Scan for the cell matching the given text and deliver its (x, y) coordinate at center. 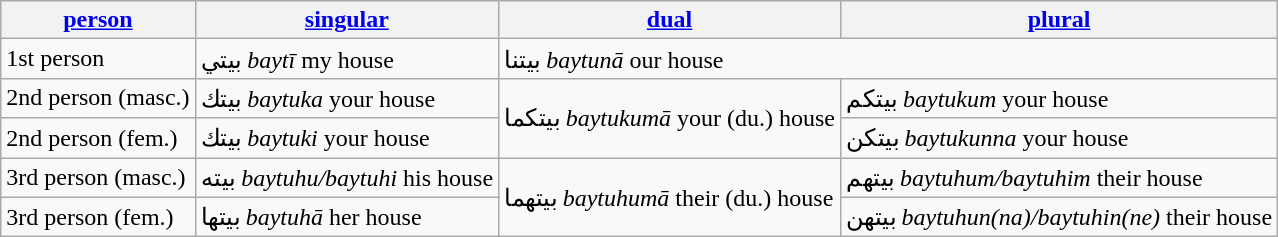
singular (347, 20)
1st person (98, 59)
بيتهن baytuhun(na)/baytuhin(ne) their house (1058, 217)
بيتك baytuki your house (347, 138)
بيتكما baytukumā your (du.) house (670, 118)
2nd person (fem.) (98, 138)
بيتهما baytuhumā their (du.) house (670, 198)
بيتكن baytukunna your house (1058, 138)
3rd person (fem.) (98, 217)
بيتهم baytuhum/baytuhim their house (1058, 178)
2nd person (masc.) (98, 98)
بيتي baytī my house (347, 59)
dual (670, 20)
person (98, 20)
بيتها baytuhā her house (347, 217)
بيتكم baytukum your house (1058, 98)
بيته baytuhu/baytuhi his house (347, 178)
بيتنا baytunā our house (888, 59)
plural (1058, 20)
3rd person (masc.) (98, 178)
بيتك baytuka your house (347, 98)
